Output the (x, y) coordinate of the center of the cell containing the given text.  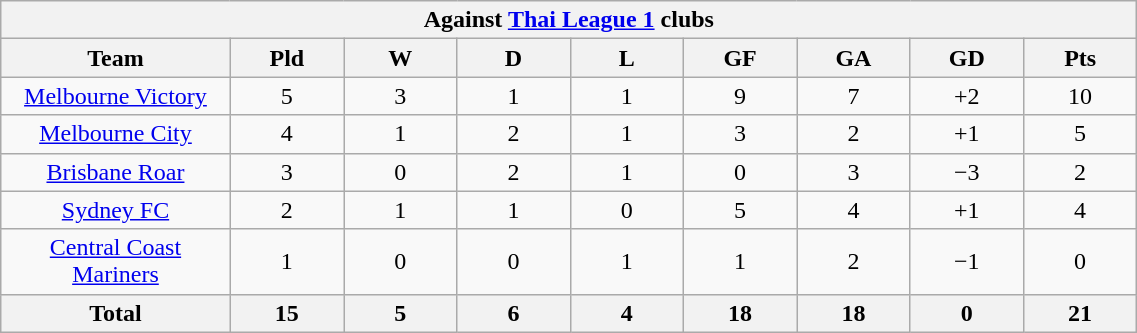
Brisbane Roar (116, 172)
W (400, 58)
Pld (286, 58)
Central Coast Mariners (116, 262)
GD (966, 58)
Melbourne City (116, 134)
+2 (966, 96)
Team (116, 58)
Sydney FC (116, 210)
D (514, 58)
Melbourne Victory (116, 96)
15 (286, 313)
−3 (966, 172)
9 (740, 96)
Pts (1080, 58)
GF (740, 58)
Total (116, 313)
L (626, 58)
GA (854, 58)
−1 (966, 262)
6 (514, 313)
Against Thai League 1 clubs (569, 20)
21 (1080, 313)
7 (854, 96)
10 (1080, 96)
